Extract the (X, Y) coordinate from the center of the cell holding the provided text.  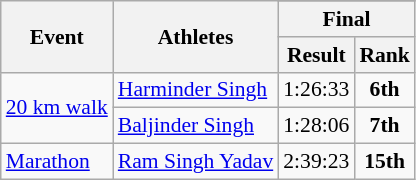
1:28:06 (316, 126)
Rank (384, 55)
Marathon (57, 162)
Harminder Singh (196, 90)
20 km walk (57, 108)
Ram Singh Yadav (196, 162)
Baljinder Singh (196, 126)
2:39:23 (316, 162)
Result (316, 55)
Event (57, 36)
Athletes (196, 36)
7th (384, 126)
6th (384, 90)
Final (346, 19)
15th (384, 162)
1:26:33 (316, 90)
